Scan for the cell matching the given text and deliver its [X, Y] coordinate at center. 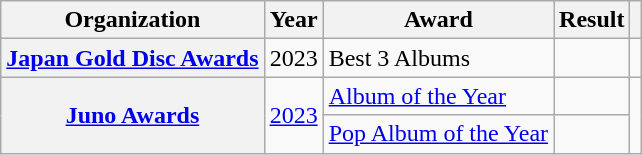
Year [294, 20]
Juno Awards [132, 115]
Japan Gold Disc Awards [132, 58]
Award [438, 20]
Result [592, 20]
Best 3 Albums [438, 58]
Album of the Year [438, 96]
Pop Album of the Year [438, 134]
Organization [132, 20]
